From the cell containing the given text, extract its center point as (X, Y) coordinate. 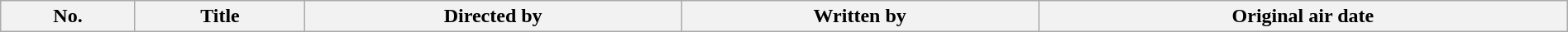
Directed by (493, 16)
Written by (860, 16)
Original air date (1303, 16)
No. (68, 16)
Title (220, 16)
